Find where the given text appears and provide that cell's center as (x, y) coordinate. 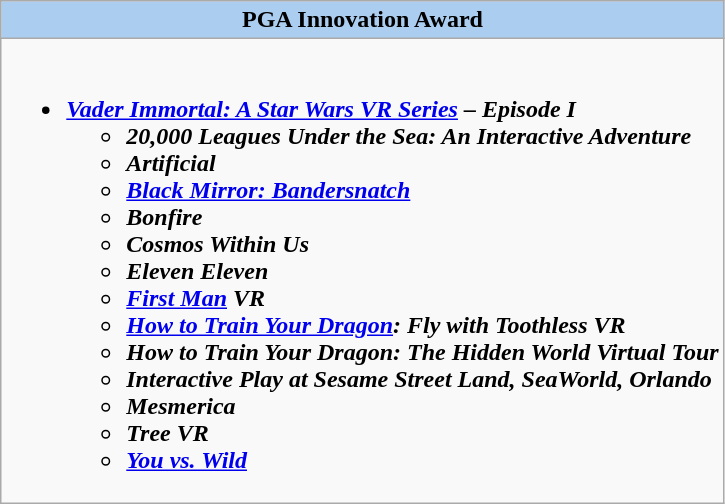
PGA Innovation Award (362, 20)
